Capture the cell that displays the provided text and extract its (X, Y) central coordinate. 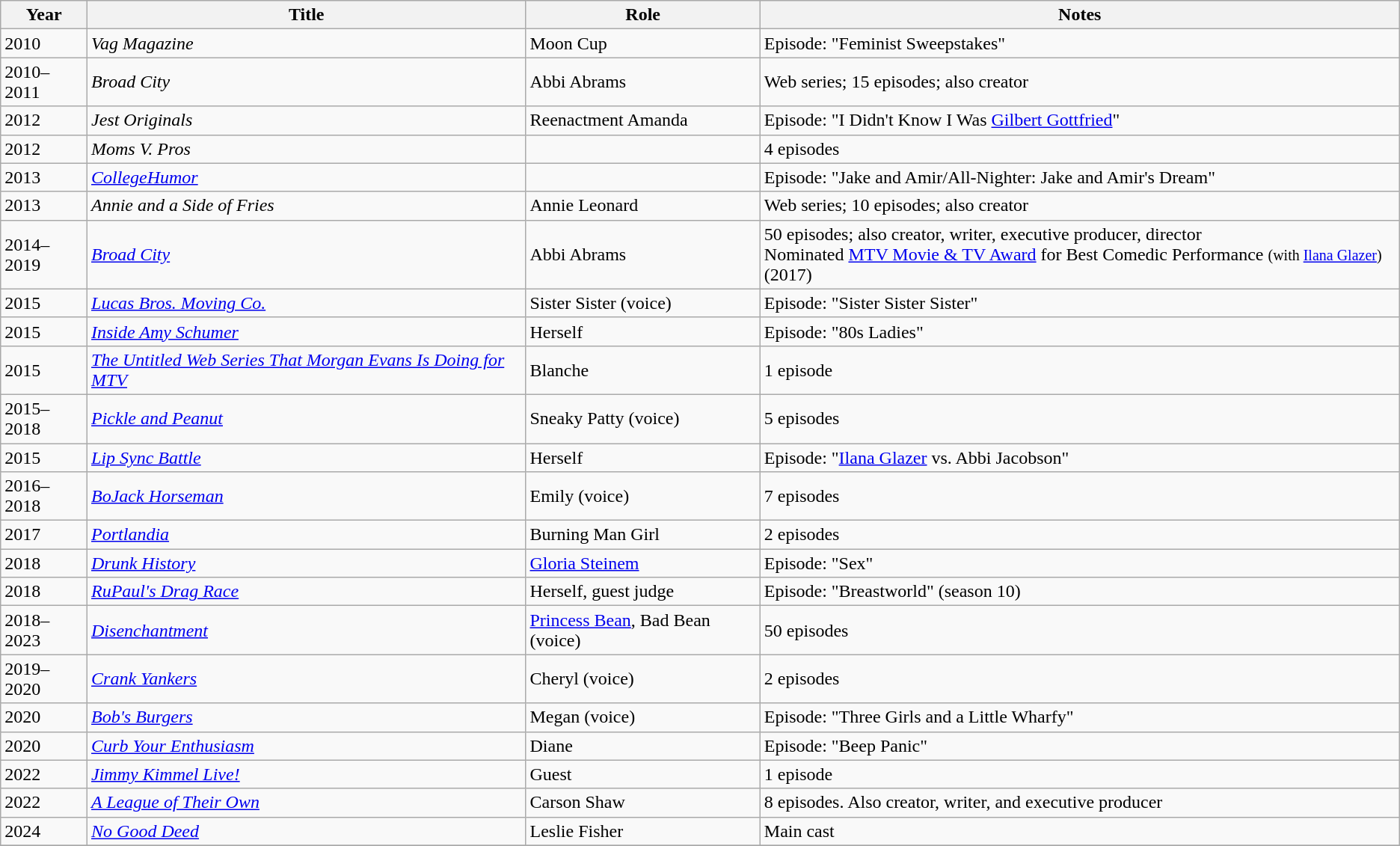
Curb Your Enthusiasm (307, 746)
A League of Their Own (307, 803)
Bob's Burgers (307, 717)
Disenchantment (307, 630)
2010 (44, 43)
Title (307, 15)
Episode: "Feminist Sweepstakes" (1080, 43)
2019–2020 (44, 679)
Episode: "Jake and Amir/All-Nighter: Jake and Amir's Dream" (1080, 177)
Sneaky Patty (voice) (643, 419)
Crank Yankers (307, 679)
Role (643, 15)
Annie and a Side of Fries (307, 206)
Episode: "I Didn't Know I Was Gilbert Gottfried" (1080, 120)
Burning Man Girl (643, 535)
Vag Magazine (307, 43)
50 episodes (1080, 630)
Diane (643, 746)
2024 (44, 831)
Moon Cup (643, 43)
Main cast (1080, 831)
2015–2018 (44, 419)
Sister Sister (voice) (643, 303)
2017 (44, 535)
Episode: "Sister Sister Sister" (1080, 303)
RuPaul's Drag Race (307, 592)
Jimmy Kimmel Live! (307, 774)
Pickle and Peanut (307, 419)
Guest (643, 774)
Blanche (643, 370)
Web series; 15 episodes; also creator (1080, 82)
Episode: "Ilana Glazer vs. Abbi Jacobson" (1080, 457)
Emily (voice) (643, 497)
Lip Sync Battle (307, 457)
Carson Shaw (643, 803)
Herself, guest judge (643, 592)
Jest Originals (307, 120)
Portlandia (307, 535)
Inside Amy Schumer (307, 331)
8 episodes. Also creator, writer, and executive producer (1080, 803)
4 episodes (1080, 149)
5 episodes (1080, 419)
2014–2019 (44, 254)
Gloria Steinem (643, 563)
Moms V. Pros (307, 149)
Drunk History (307, 563)
Megan (voice) (643, 717)
Annie Leonard (643, 206)
Episode: "Beep Panic" (1080, 746)
The Untitled Web Series That Morgan Evans Is Doing for MTV (307, 370)
CollegeHumor (307, 177)
Year (44, 15)
Episode: "80s Ladies" (1080, 331)
Episode: "Sex" (1080, 563)
2018–2023 (44, 630)
2016–2018 (44, 497)
Episode: "Three Girls and a Little Wharfy" (1080, 717)
50 episodes; also creator, writer, executive producer, directorNominated MTV Movie & TV Award for Best Comedic Performance (with Ilana Glazer) (2017) (1080, 254)
7 episodes (1080, 497)
BoJack Horseman (307, 497)
Princess Bean, Bad Bean (voice) (643, 630)
2010–2011 (44, 82)
Notes (1080, 15)
Episode: "Breastworld" (season 10) (1080, 592)
Reenactment Amanda (643, 120)
Lucas Bros. Moving Co. (307, 303)
Cheryl (voice) (643, 679)
No Good Deed (307, 831)
Web series; 10 episodes; also creator (1080, 206)
Leslie Fisher (643, 831)
